Locate the cell with the specified text and output its [x, y] center coordinate. 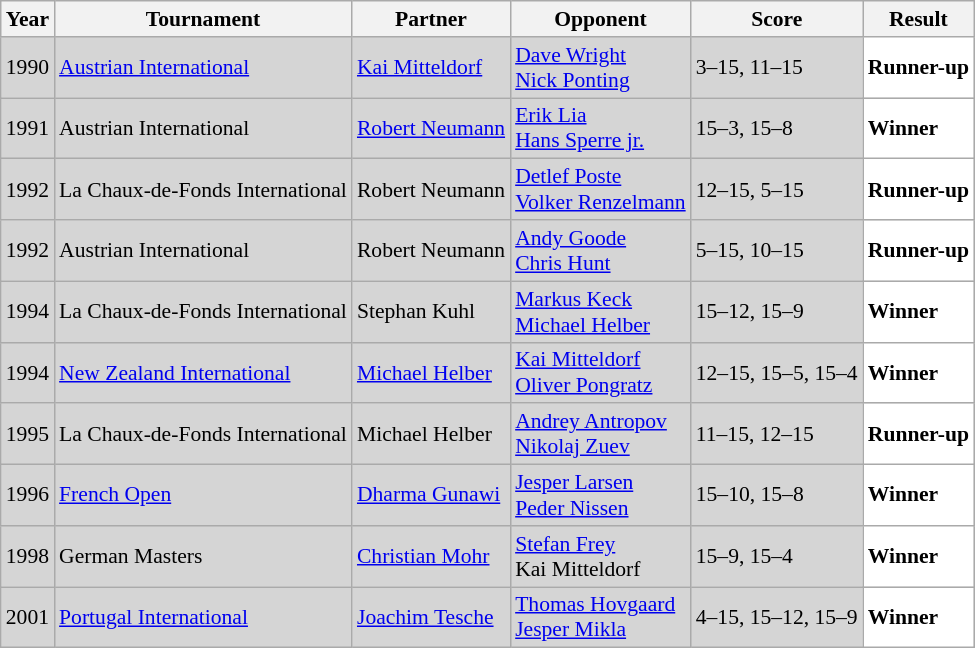
2001 [28, 618]
Partner [431, 19]
Kai Mitteldorf Oliver Pongratz [600, 372]
1996 [28, 496]
Score [777, 19]
15–10, 15–8 [777, 496]
Christian Mohr [431, 556]
Andy Goode Chris Hunt [600, 250]
Dave Wright Nick Ponting [600, 68]
Joachim Tesche [431, 618]
15–9, 15–4 [777, 556]
Jesper Larsen Peder Nissen [600, 496]
4–15, 15–12, 15–9 [777, 618]
Thomas Hovgaard Jesper Mikla [600, 618]
1990 [28, 68]
French Open [203, 496]
New Zealand International [203, 372]
Result [918, 19]
11–15, 12–15 [777, 434]
Portugal International [203, 618]
Stefan Frey Kai Mitteldorf [600, 556]
Stephan Kuhl [431, 312]
3–15, 11–15 [777, 68]
Detlef Poste Volker Renzelmann [600, 190]
5–15, 10–15 [777, 250]
Kai Mitteldorf [431, 68]
1998 [28, 556]
Opponent [600, 19]
Erik Lia Hans Sperre jr. [600, 128]
Tournament [203, 19]
1995 [28, 434]
German Masters [203, 556]
Andrey Antropov Nikolaj Zuev [600, 434]
15–12, 15–9 [777, 312]
1991 [28, 128]
12–15, 15–5, 15–4 [777, 372]
Dharma Gunawi [431, 496]
12–15, 5–15 [777, 190]
15–3, 15–8 [777, 128]
Year [28, 19]
Markus Keck Michael Helber [600, 312]
